Output the [X, Y] coordinate of the center of the cell containing the given text.  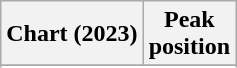
Peakposition [189, 34]
Chart (2023) [72, 34]
